Return (x, y) of the center of cell containing provided text 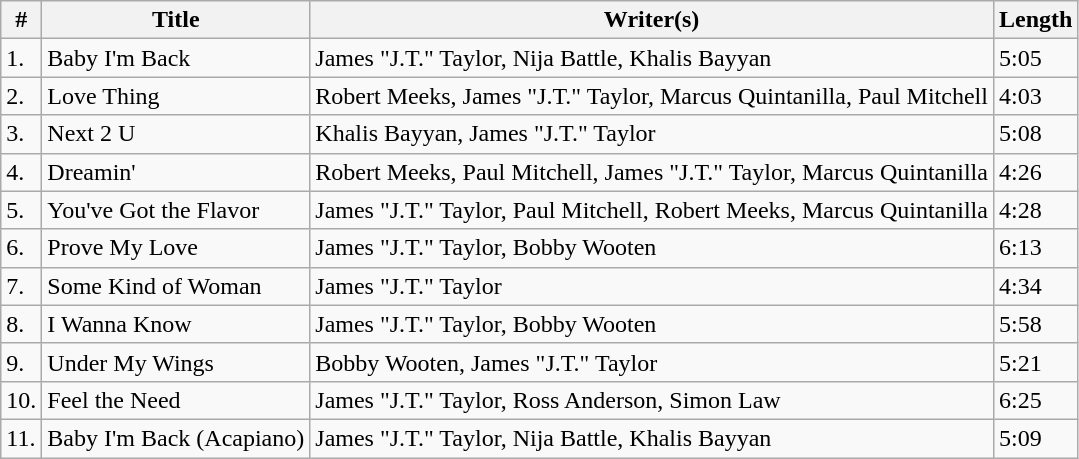
Writer(s) (652, 20)
James "J.T." Taylor, Paul Mitchell, Robert Meeks, Marcus Quintanilla (652, 210)
Khalis Bayyan, James "J.T." Taylor (652, 134)
4:34 (1035, 286)
5:58 (1035, 324)
4. (22, 172)
5:21 (1035, 362)
Bobby Wooten, James "J.T." Taylor (652, 362)
4:28 (1035, 210)
5:05 (1035, 58)
6. (22, 248)
1. (22, 58)
James "J.T." Taylor (652, 286)
Title (176, 20)
5:08 (1035, 134)
3. (22, 134)
You've Got the Flavor (176, 210)
Feel the Need (176, 400)
# (22, 20)
James "J.T." Taylor, Ross Anderson, Simon Law (652, 400)
9. (22, 362)
5:09 (1035, 438)
7. (22, 286)
Robert Meeks, James "J.T." Taylor, Marcus Quintanilla, Paul Mitchell (652, 96)
Some Kind of Woman (176, 286)
Love Thing (176, 96)
Under My Wings (176, 362)
Baby I'm Back (176, 58)
10. (22, 400)
Next 2 U (176, 134)
5. (22, 210)
I Wanna Know (176, 324)
4:03 (1035, 96)
6:25 (1035, 400)
Baby I'm Back (Acapiano) (176, 438)
6:13 (1035, 248)
Dreamin' (176, 172)
Prove My Love (176, 248)
2. (22, 96)
Length (1035, 20)
4:26 (1035, 172)
8. (22, 324)
Robert Meeks, Paul Mitchell, James "J.T." Taylor, Marcus Quintanilla (652, 172)
11. (22, 438)
